Find where the given text appears and provide that cell's center as [X, Y] coordinate. 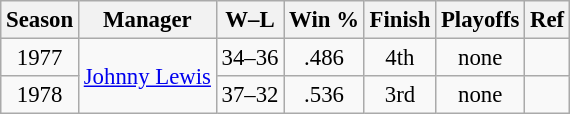
1977 [40, 58]
Johnny Lewis [147, 76]
Finish [400, 20]
Season [40, 20]
4th [400, 58]
34–36 [250, 58]
Win % [324, 20]
.536 [324, 95]
37–32 [250, 95]
Manager [147, 20]
.486 [324, 58]
Ref [548, 20]
W–L [250, 20]
3rd [400, 95]
1978 [40, 95]
Playoffs [480, 20]
